Extract the [x, y] coordinate from the center of the cell holding the provided text.  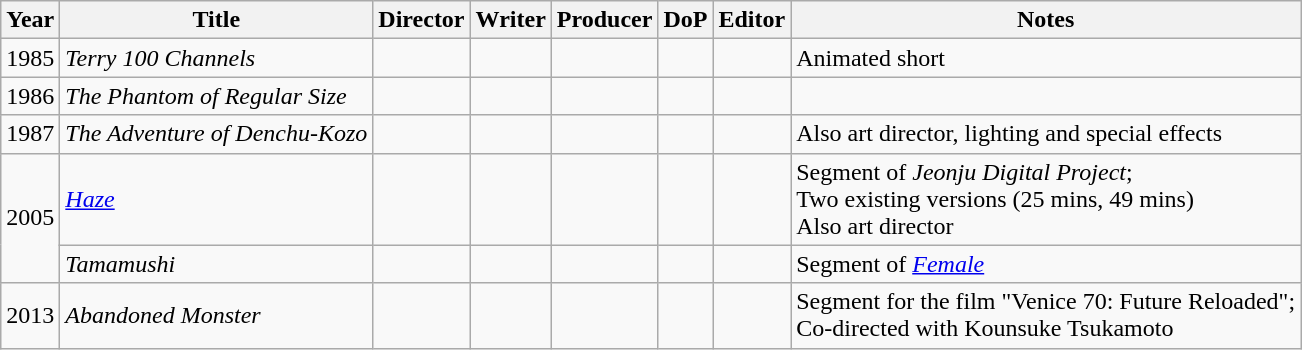
The Phantom of Regular Size [216, 96]
Year [30, 20]
Editor [752, 20]
Haze [216, 199]
1985 [30, 58]
Animated short [1046, 58]
Terry 100 Channels [216, 58]
Notes [1046, 20]
Also art director, lighting and special effects [1046, 134]
Writer [510, 20]
Producer [604, 20]
Abandoned Monster [216, 316]
Segment of Female [1046, 264]
Title [216, 20]
Director [422, 20]
DoP [686, 20]
The Adventure of Denchu-Kozo [216, 134]
Segment of Jeonju Digital Project;Two existing versions (25 mins, 49 mins)Also art director [1046, 199]
Tamamushi [216, 264]
2013 [30, 316]
Segment for the film "Venice 70: Future Reloaded";Co-directed with Kounsuke Tsukamoto [1046, 316]
2005 [30, 218]
1986 [30, 96]
1987 [30, 134]
